Locate the cell with the specified text and output its [X, Y] center coordinate. 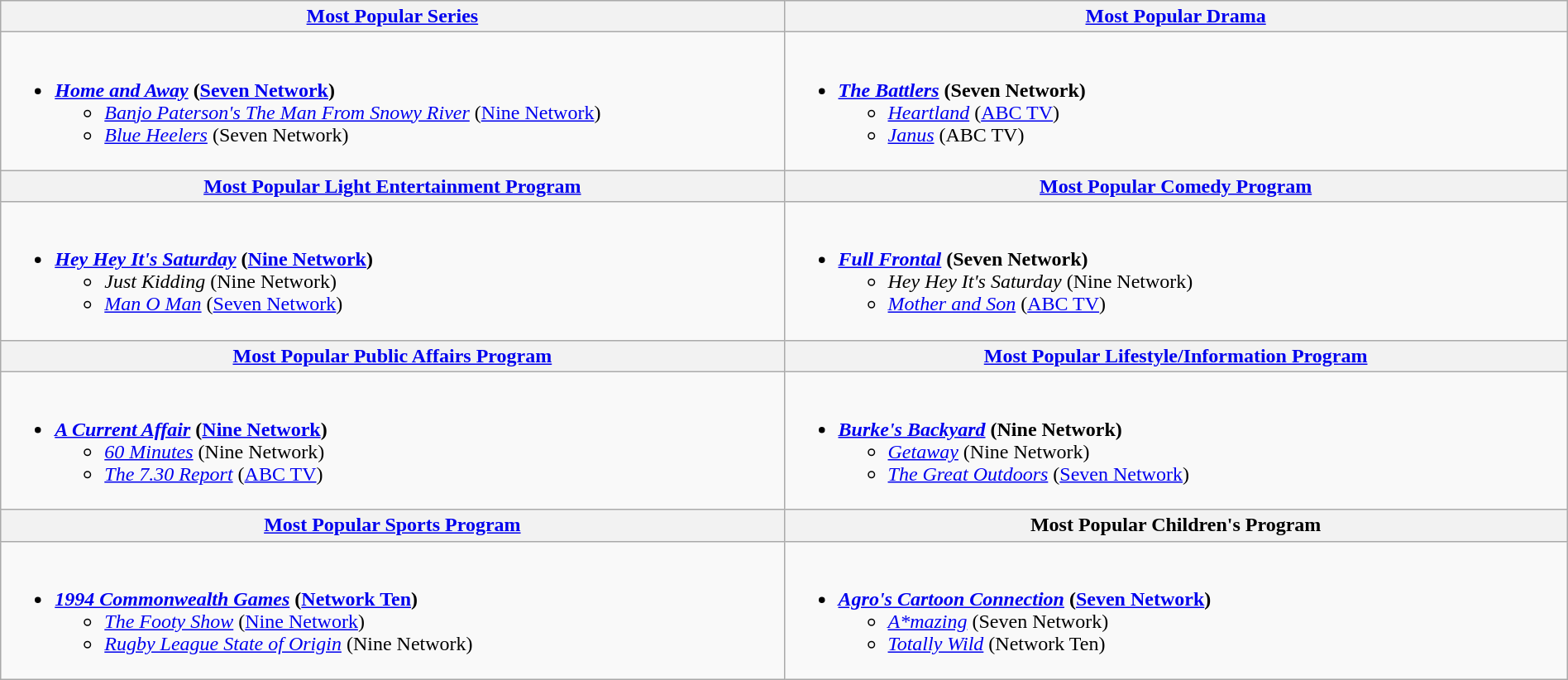
Agro's Cartoon Connection (Seven Network)A*mazing (Seven Network)Totally Wild (Network Ten) [1176, 611]
A Current Affair (Nine Network)60 Minutes (Nine Network)The 7.30 Report (ABC TV) [392, 440]
The Battlers (Seven Network)Heartland (ABC TV)Janus (ABC TV) [1176, 101]
Burke's Backyard (Nine Network)Getaway (Nine Network)The Great Outdoors (Seven Network) [1176, 440]
1994 Commonwealth Games (Network Ten)The Footy Show (Nine Network)Rugby League State of Origin (Nine Network) [392, 611]
Most Popular Sports Program [392, 525]
Most Popular Light Entertainment Program [392, 186]
Most Popular Drama [1176, 17]
Most Popular Children's Program [1176, 525]
Most Popular Comedy Program [1176, 186]
Full Frontal (Seven Network)Hey Hey It's Saturday (Nine Network)Mother and Son (ABC TV) [1176, 271]
Most Popular Public Affairs Program [392, 356]
Most Popular Series [392, 17]
Most Popular Lifestyle/Information Program [1176, 356]
Hey Hey It's Saturday (Nine Network)Just Kidding (Nine Network)Man O Man (Seven Network) [392, 271]
Home and Away (Seven Network)Banjo Paterson's The Man From Snowy River (Nine Network)Blue Heelers (Seven Network) [392, 101]
